For the text-containing cell, return its midpoint in [x, y] coordinate format. 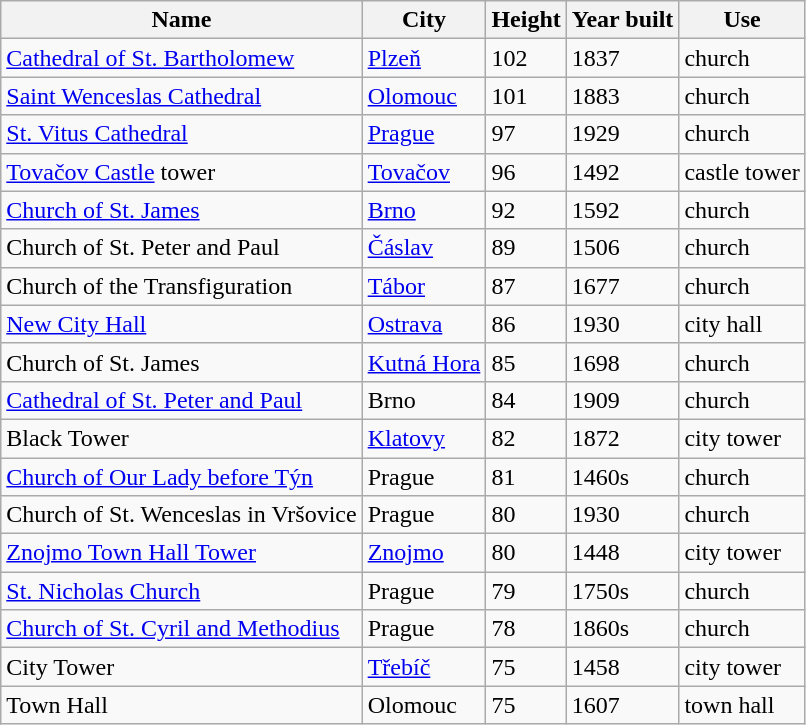
St. Nicholas Church [182, 591]
Kutná Hora [424, 362]
town hall [742, 705]
1460s [622, 477]
87 [526, 286]
92 [526, 210]
Black Tower [182, 438]
St. Vitus Cathedral [182, 134]
City [424, 20]
Church of St. Wenceslas in Vršovice [182, 515]
1860s [622, 629]
Cathedral of St. Bartholomew [182, 58]
Town Hall [182, 705]
96 [526, 172]
Znojmo Town Hall Tower [182, 553]
1750s [622, 591]
1883 [622, 96]
1592 [622, 210]
Church of Our Lady before Týn [182, 477]
1698 [622, 362]
86 [526, 324]
Klatovy [424, 438]
Ostrava [424, 324]
85 [526, 362]
89 [526, 248]
Height [526, 20]
castle tower [742, 172]
1458 [622, 667]
Use [742, 20]
Tovačov [424, 172]
1506 [622, 248]
Saint Wenceslas Cathedral [182, 96]
82 [526, 438]
101 [526, 96]
Name [182, 20]
102 [526, 58]
Tovačov Castle tower [182, 172]
84 [526, 400]
City Tower [182, 667]
Tábor [424, 286]
78 [526, 629]
1837 [622, 58]
Čáslav [424, 248]
Plzeň [424, 58]
1677 [622, 286]
1929 [622, 134]
1448 [622, 553]
1909 [622, 400]
1607 [622, 705]
Znojmo [424, 553]
Year built [622, 20]
city hall [742, 324]
Cathedral of St. Peter and Paul [182, 400]
Church of St. Cyril and Methodius [182, 629]
New City Hall [182, 324]
1492 [622, 172]
1872 [622, 438]
Church of the Transfiguration [182, 286]
Třebíč [424, 667]
97 [526, 134]
Church of St. Peter and Paul [182, 248]
79 [526, 591]
81 [526, 477]
